Find where the given text appears and provide that cell's center as [x, y] coordinate. 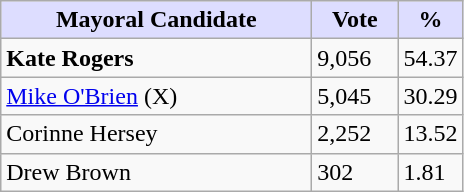
54.37 [430, 58]
2,252 [355, 134]
302 [355, 172]
Mayoral Candidate [156, 20]
30.29 [430, 96]
1.81 [430, 172]
% [430, 20]
13.52 [430, 134]
Corinne Hersey [156, 134]
Kate Rogers [156, 58]
Mike O'Brien (X) [156, 96]
Drew Brown [156, 172]
9,056 [355, 58]
Vote [355, 20]
5,045 [355, 96]
